Detect which cell encompasses the target text, then output its (x, y) center coordinate. 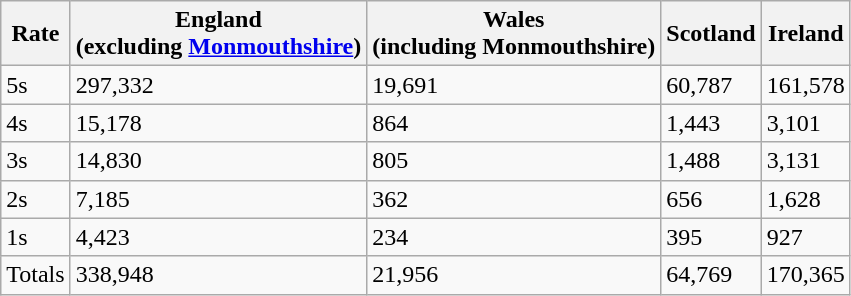
64,769 (711, 275)
7,185 (218, 199)
England (excluding Monmouthshire) (218, 34)
3,131 (806, 161)
161,578 (806, 85)
Rate (36, 34)
3s (36, 161)
19,691 (514, 85)
1,443 (711, 123)
170,365 (806, 275)
15,178 (218, 123)
1s (36, 237)
Scotland (711, 34)
5s (36, 85)
60,787 (711, 85)
395 (711, 237)
Ireland (806, 34)
Totals (36, 275)
297,332 (218, 85)
4,423 (218, 237)
1,488 (711, 161)
21,956 (514, 275)
1,628 (806, 199)
864 (514, 123)
362 (514, 199)
3,101 (806, 123)
Wales (including Monmouthshire) (514, 34)
14,830 (218, 161)
2s (36, 199)
234 (514, 237)
656 (711, 199)
4s (36, 123)
927 (806, 237)
338,948 (218, 275)
805 (514, 161)
